For the text-containing cell, return its midpoint in [x, y] coordinate format. 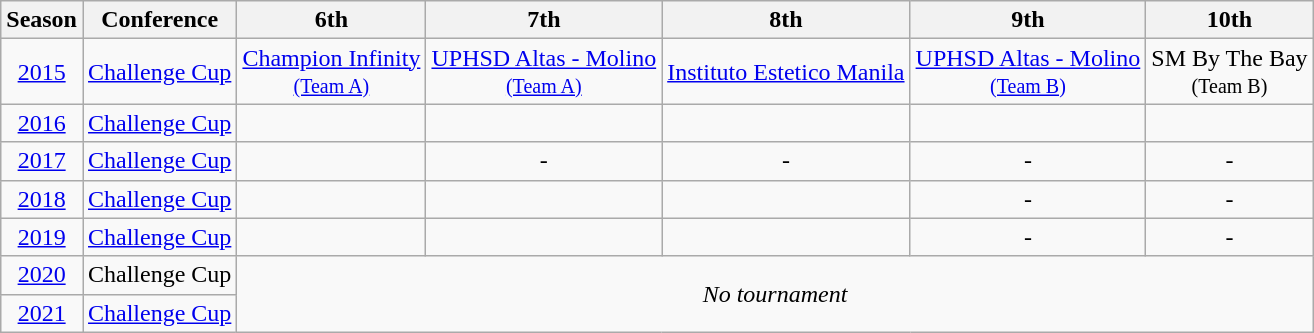
SM By The Bay(Team B) [1230, 72]
2015 [42, 72]
2021 [42, 313]
Instituto Estetico Manila [786, 72]
2016 [42, 123]
7th [544, 20]
Conference [159, 20]
UPHSD Altas - Molino(Team B) [1028, 72]
9th [1028, 20]
2019 [42, 237]
2020 [42, 275]
8th [786, 20]
2017 [42, 161]
10th [1230, 20]
Season [42, 20]
2018 [42, 199]
6th [332, 20]
UPHSD Altas - Molino(Team A) [544, 72]
Champion Infinity(Team A) [332, 72]
No tournament [775, 294]
